Return (x, y) of the center of cell containing provided text 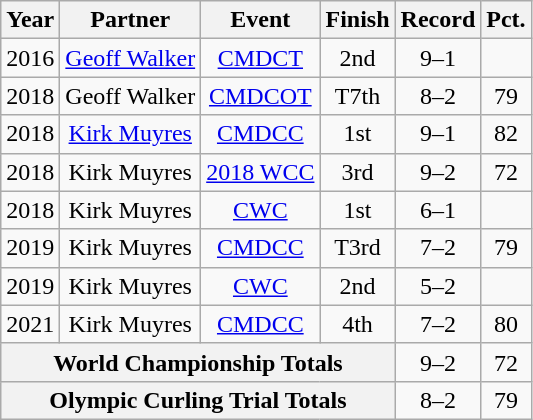
Partner (130, 20)
Record (438, 20)
3rd (358, 172)
CMDCT (260, 58)
Olympic Curling Trial Totals (198, 400)
4th (358, 324)
2016 (30, 58)
80 (506, 324)
5–2 (438, 286)
2021 (30, 324)
Year (30, 20)
2018 WCC (260, 172)
Finish (358, 20)
82 (506, 134)
CMDCOT (260, 96)
6–1 (438, 210)
Pct. (506, 20)
T3rd (358, 248)
World Championship Totals (198, 362)
T7th (358, 96)
Event (260, 20)
